From the cell containing the given text, extract its center point as (x, y) coordinate. 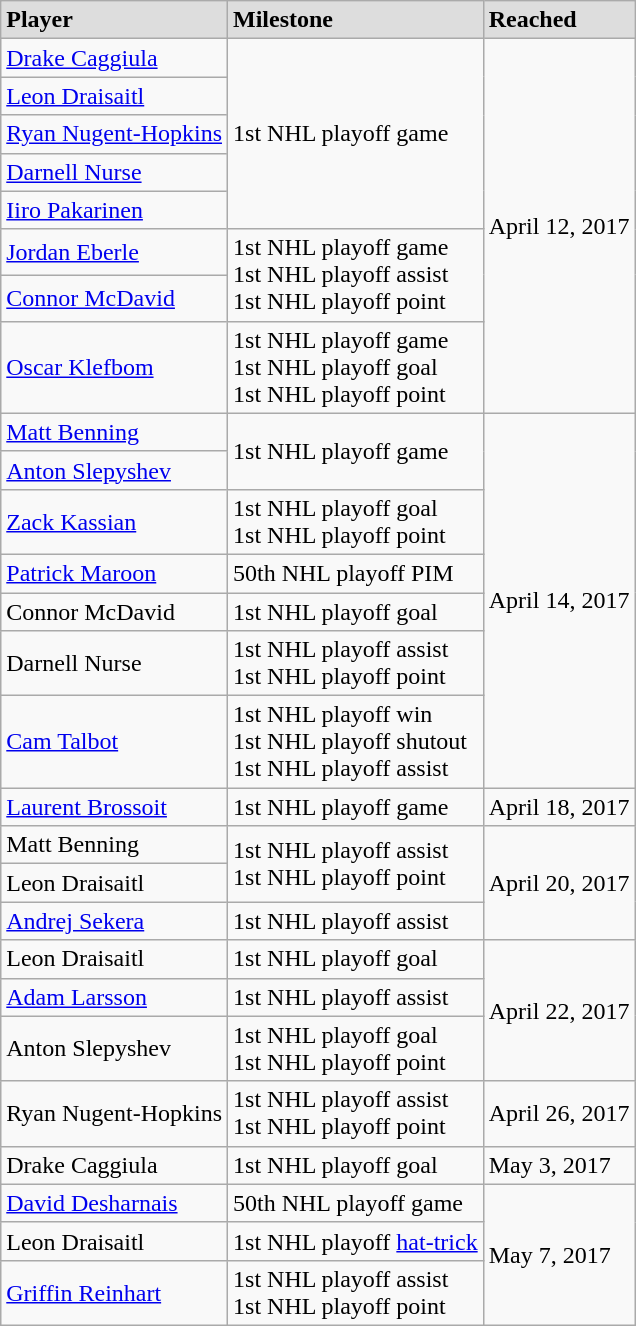
April 22, 2017 (559, 1010)
Milestone (356, 20)
Cam Talbot (114, 742)
May 3, 2017 (559, 1165)
April 18, 2017 (559, 807)
Andrej Sekera (114, 921)
1st NHL playoff hat-trick (356, 1241)
1st NHL playoff win1st NHL playoff shutout1st NHL playoff assist (356, 742)
50th NHL playoff game (356, 1203)
April 14, 2017 (559, 600)
May 7, 2017 (559, 1254)
Patrick Maroon (114, 573)
Laurent Brossoit (114, 807)
Player (114, 20)
1st NHL playoff game1st NHL playoff goal1st NHL playoff point (356, 367)
Adam Larsson (114, 997)
Oscar Klefbom (114, 367)
Jordan Eberle (114, 252)
Iiro Pakarinen (114, 210)
1st NHL playoff game1st NHL playoff assist1st NHL playoff point (356, 275)
April 26, 2017 (559, 1114)
Zack Kassian (114, 522)
Griffin Reinhart (114, 1292)
Reached (559, 20)
April 12, 2017 (559, 226)
David Desharnais (114, 1203)
50th NHL playoff PIM (356, 573)
April 20, 2017 (559, 883)
